Provide the (X, Y) coordinate of the cell's center where the given text is located.  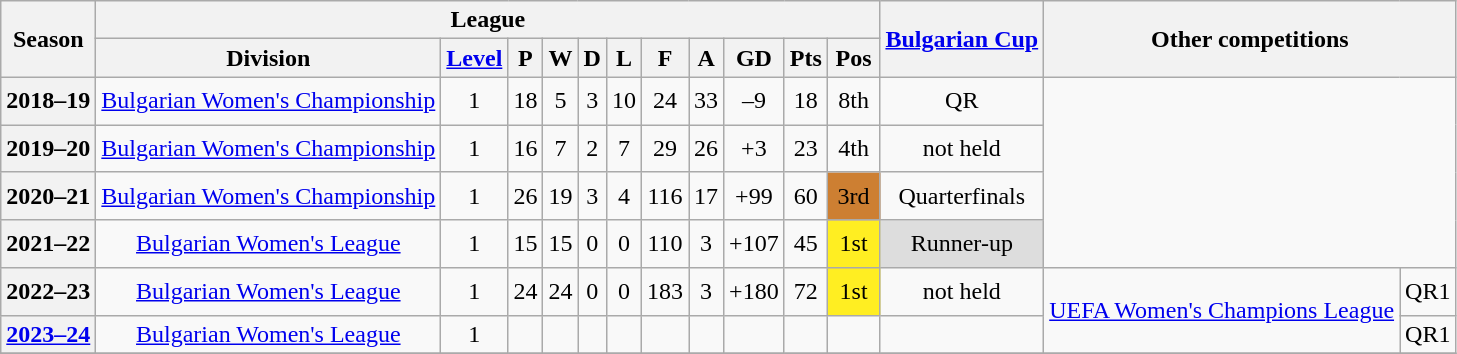
2018–19 (48, 101)
110 (664, 244)
5 (560, 101)
GD (754, 58)
2020–21 (48, 196)
A (706, 58)
Level (474, 58)
F (664, 58)
17 (706, 196)
60 (806, 196)
2022–23 (48, 292)
QR (962, 101)
+3 (754, 149)
8th (854, 101)
Pts (806, 58)
183 (664, 292)
23 (806, 149)
+99 (754, 196)
+180 (754, 292)
29 (664, 149)
Other competitions (1250, 39)
P (526, 58)
72 (806, 292)
Division (268, 58)
10 (624, 101)
19 (560, 196)
Bulgarian Cup (962, 39)
4 (624, 196)
Runner-up (962, 244)
Pos (854, 58)
L (624, 58)
3rd (854, 196)
+107 (754, 244)
4th (854, 149)
W (560, 58)
16 (526, 149)
UEFA Women's Champions League (1222, 311)
2023–24 (48, 334)
2021–22 (48, 244)
116 (664, 196)
Season (48, 39)
Quarterfinals (962, 196)
–9 (754, 101)
2 (592, 149)
D (592, 58)
33 (706, 101)
2019–20 (48, 149)
45 (806, 244)
League (488, 20)
